Return [X, Y] of the center of cell containing provided text 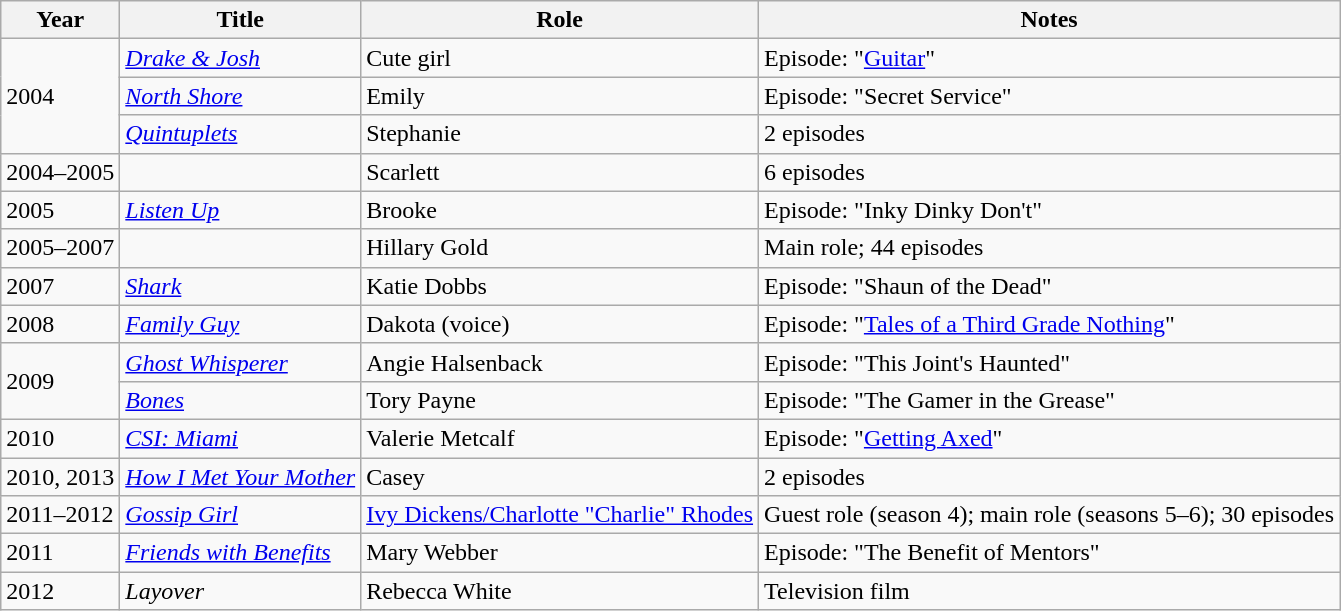
Cute girl [560, 58]
Bones [240, 400]
Rebecca White [560, 591]
Episode: "Getting Axed" [1050, 438]
Episode: "Shaun of the Dead" [1050, 286]
2008 [60, 324]
Emily [560, 96]
Episode: "Guitar" [1050, 58]
Stephanie [560, 134]
2010, 2013 [60, 477]
Television film [1050, 591]
Episode: "The Benefit of Mentors" [1050, 553]
Year [60, 20]
2012 [60, 591]
Scarlett [560, 172]
2005–2007 [60, 248]
6 episodes [1050, 172]
How I Met Your Mother [240, 477]
Casey [560, 477]
Angie Halsenback [560, 362]
Gossip Girl [240, 515]
2011 [60, 553]
Notes [1050, 20]
North Shore [240, 96]
Ghost Whisperer [240, 362]
Episode: "This Joint's Haunted" [1050, 362]
Family Guy [240, 324]
Guest role (season 4); main role (seasons 5–6); 30 episodes [1050, 515]
Title [240, 20]
2010 [60, 438]
Friends with Benefits [240, 553]
2011–2012 [60, 515]
Episode: "Secret Service" [1050, 96]
Main role; 44 episodes [1050, 248]
Episode: "The Gamer in the Grease" [1050, 400]
2004–2005 [60, 172]
Quintuplets [240, 134]
Valerie Metcalf [560, 438]
Tory Payne [560, 400]
Katie Dobbs [560, 286]
Role [560, 20]
2004 [60, 96]
Episode: "Tales of a Third Grade Nothing" [1050, 324]
Drake & Josh [240, 58]
2007 [60, 286]
Listen Up [240, 210]
2009 [60, 381]
Episode: "Inky Dinky Don't" [1050, 210]
Layover [240, 591]
Mary Webber [560, 553]
Dakota (voice) [560, 324]
CSI: Miami [240, 438]
Shark [240, 286]
Brooke [560, 210]
Hillary Gold [560, 248]
Ivy Dickens/Charlotte "Charlie" Rhodes [560, 515]
2005 [60, 210]
